Extract the [x, y] coordinate from the center of the cell holding the provided text.  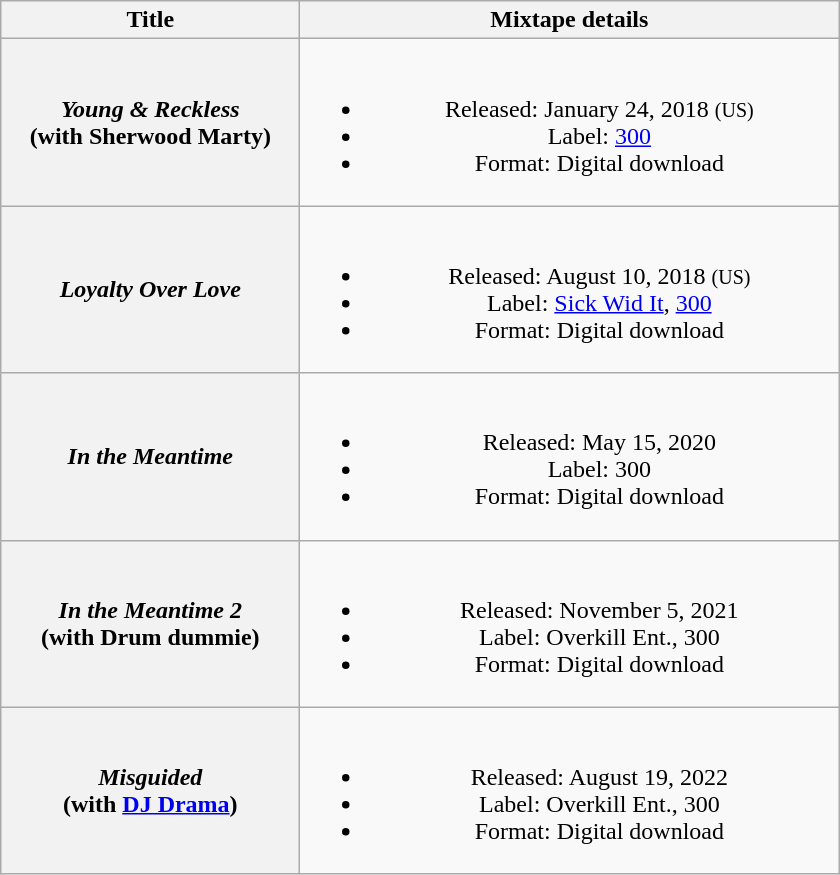
Released: August 19, 2022Label: Overkill Ent., 300Format: Digital download [570, 790]
Title [150, 20]
Released: November 5, 2021Label: Overkill Ent., 300Format: Digital download [570, 624]
Released: August 10, 2018 (US)Label: Sick Wid It, 300Format: Digital download [570, 290]
Young & Reckless(with Sherwood Marty) [150, 122]
In the Meantime 2(with Drum dummie) [150, 624]
In the Meantime [150, 456]
Mixtape details [570, 20]
Released: January 24, 2018 (US)Label: 300Format: Digital download [570, 122]
Loyalty Over Love [150, 290]
Released: May 15, 2020Label: 300Format: Digital download [570, 456]
Misguided(with DJ Drama) [150, 790]
